From the cell containing the given text, extract its center point as (x, y) coordinate. 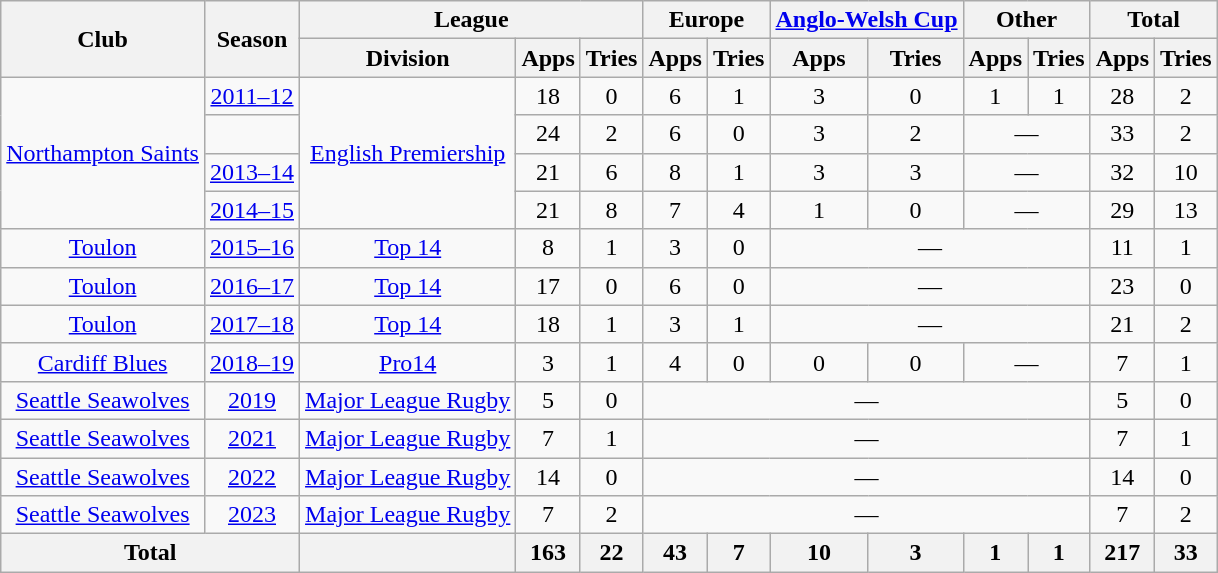
Pro14 (408, 362)
32 (1122, 172)
2013–14 (252, 172)
163 (548, 553)
17 (548, 286)
22 (612, 553)
24 (548, 134)
Anglo-Welsh Cup (866, 20)
Division (408, 58)
2011–12 (252, 96)
Cardiff Blues (103, 362)
Europe (706, 20)
2021 (252, 438)
11 (1122, 248)
Club (103, 39)
2018–19 (252, 362)
13 (1186, 210)
Season (252, 39)
2022 (252, 477)
2019 (252, 400)
29 (1122, 210)
28 (1122, 96)
43 (675, 553)
League (472, 20)
2015–16 (252, 248)
217 (1122, 553)
2023 (252, 515)
23 (1122, 286)
Other (1026, 20)
2017–18 (252, 324)
Northampton Saints (103, 153)
English Premiership (408, 153)
2016–17 (252, 286)
2014–15 (252, 210)
